Find where the given text appears and provide that cell's center as (X, Y) coordinate. 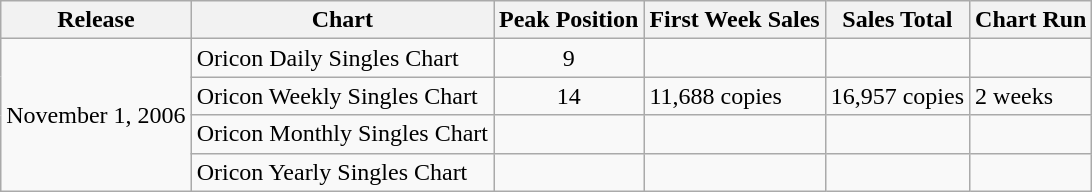
Oricon Yearly Singles Chart (342, 172)
Oricon Daily Singles Chart (342, 58)
Chart Run (1031, 20)
First Week Sales (734, 20)
11,688 copies (734, 96)
November 1, 2006 (96, 115)
Sales Total (897, 20)
Peak Position (569, 20)
16,957 copies (897, 96)
14 (569, 96)
Oricon Monthly Singles Chart (342, 134)
2 weeks (1031, 96)
9 (569, 58)
Chart (342, 20)
Release (96, 20)
Oricon Weekly Singles Chart (342, 96)
